Return (X, Y) of the center of cell containing provided text 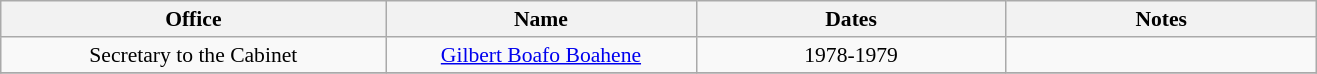
Office (194, 19)
1978-1979 (851, 55)
Dates (851, 19)
Notes (1161, 19)
Name (541, 19)
Gilbert Boafo Boahene (541, 55)
Secretary to the Cabinet (194, 55)
